Locate the cell with the specified text and output its [X, Y] center coordinate. 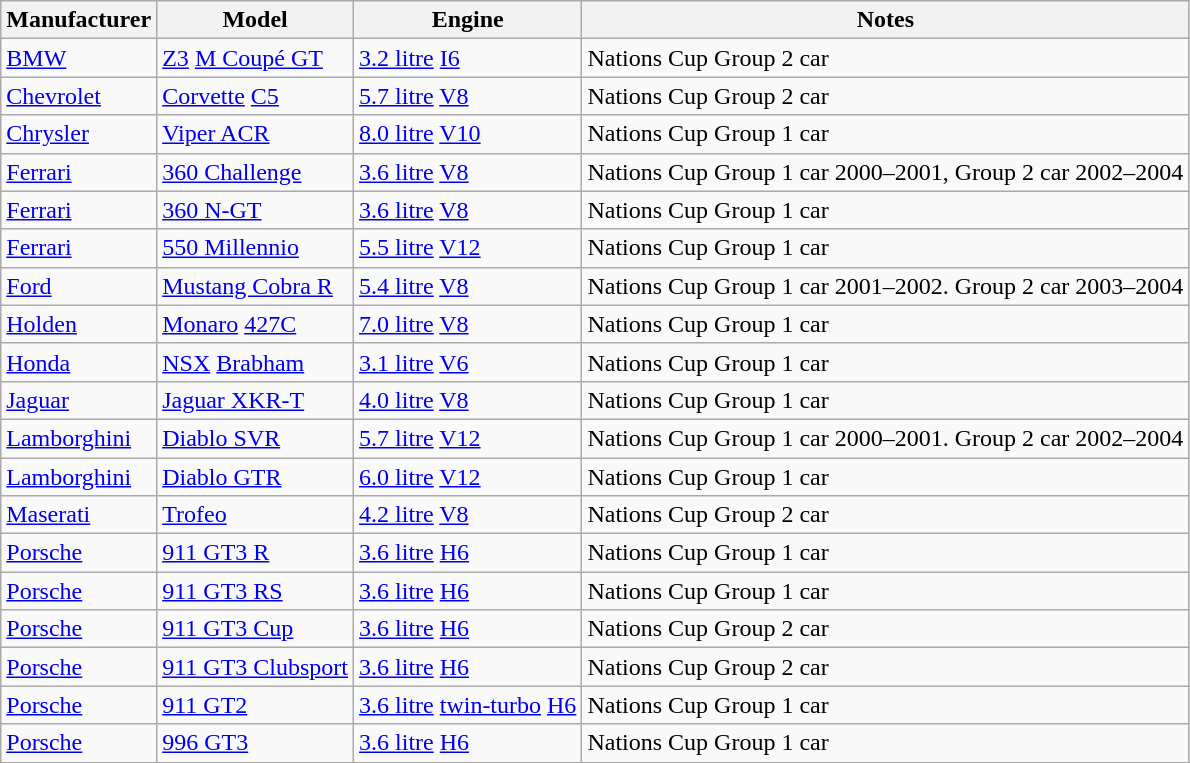
5.7 litre V12 [468, 438]
Mustang Cobra R [256, 286]
Nations Cup Group 1 car 2000–2001. Group 2 car 2002–2004 [886, 438]
8.0 litre V10 [468, 134]
Viper ACR [256, 134]
Manufacturer [79, 20]
Diablo GTR [256, 477]
3.1 litre V6 [468, 362]
911 GT3 R [256, 553]
7.0 litre V8 [468, 324]
Holden [79, 324]
Honda [79, 362]
Model [256, 20]
550 Millennio [256, 248]
911 GT3 RS [256, 591]
6.0 litre V12 [468, 477]
Notes [886, 20]
5.5 litre V12 [468, 248]
996 GT3 [256, 743]
Jaguar XKR-T [256, 400]
Diablo SVR [256, 438]
5.4 litre V8 [468, 286]
Corvette C5 [256, 96]
Maserati [79, 515]
3.6 litre twin-turbo H6 [468, 705]
360 N-GT [256, 210]
911 GT3 Clubsport [256, 667]
Engine [468, 20]
4.0 litre V8 [468, 400]
Trofeo [256, 515]
Z3 M Coupé GT [256, 58]
911 GT2 [256, 705]
Chevrolet [79, 96]
BMW [79, 58]
3.2 litre I6 [468, 58]
911 GT3 Cup [256, 629]
360 Challenge [256, 172]
NSX Brabham [256, 362]
Nations Cup Group 1 car 2000–2001, Group 2 car 2002–2004 [886, 172]
Jaguar [79, 400]
Monaro 427C [256, 324]
Nations Cup Group 1 car 2001–2002. Group 2 car 2003–2004 [886, 286]
4.2 litre V8 [468, 515]
Chrysler [79, 134]
5.7 litre V8 [468, 96]
Ford [79, 286]
